Determine the (X, Y) coordinate at the center of the cell enclosing the given text.  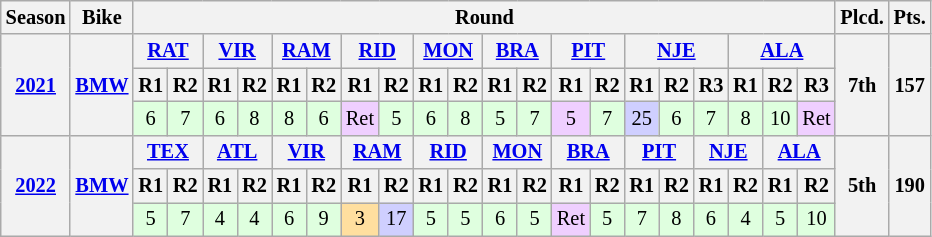
RAT (168, 51)
ATL (238, 152)
2022 (36, 186)
Bike (102, 17)
25 (642, 118)
157 (910, 84)
Season (36, 17)
9 (324, 219)
5th (862, 186)
7th (862, 84)
2021 (36, 84)
TEX (168, 152)
190 (910, 186)
3 (360, 219)
Round (484, 17)
17 (396, 219)
Plcd. (862, 17)
Pts. (910, 17)
